Locate the cell with the specified text and output its (x, y) center coordinate. 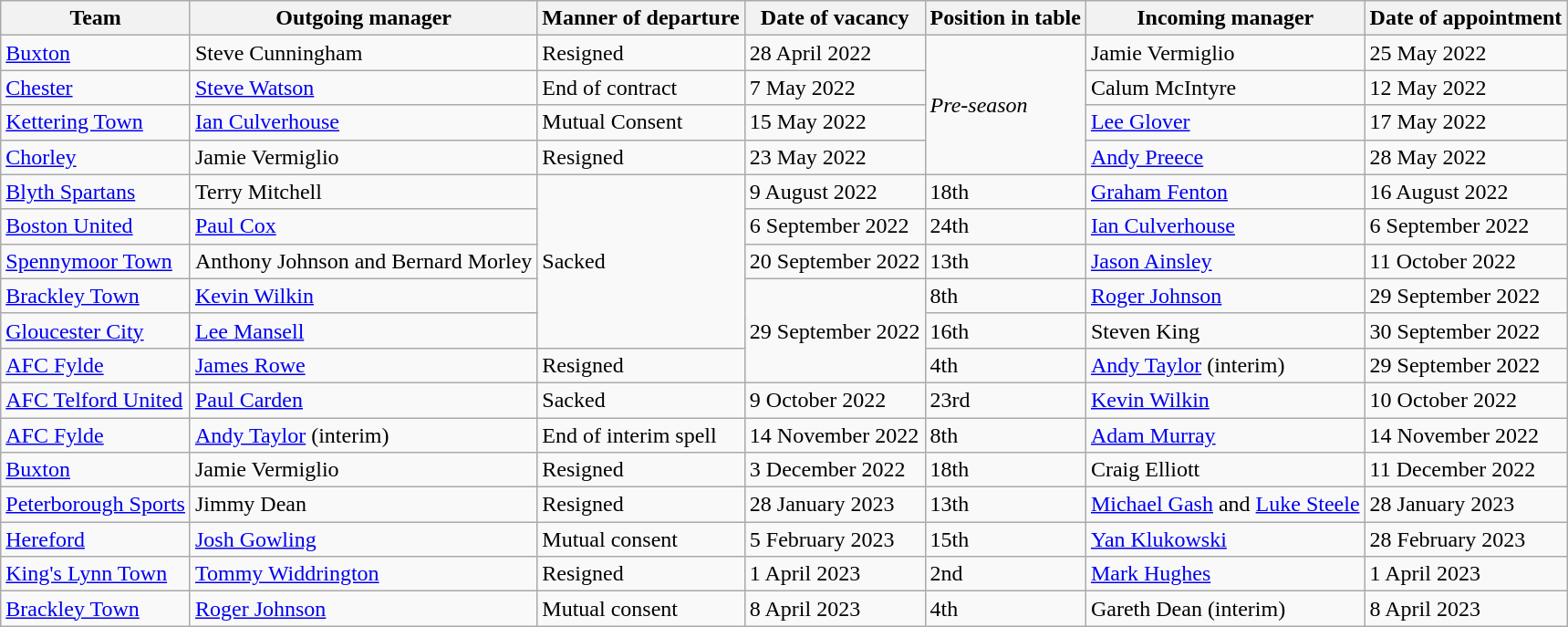
28 April 2022 (835, 53)
24th (1005, 226)
Paul Cox (363, 226)
25 May 2022 (1466, 53)
17 May 2022 (1466, 122)
James Rowe (363, 365)
Craig Elliott (1225, 470)
Lee Mansell (363, 330)
23 May 2022 (835, 157)
9 August 2022 (835, 192)
16th (1005, 330)
Anthony Johnson and Bernard Morley (363, 261)
28 May 2022 (1466, 157)
Date of vacancy (835, 18)
Tommy Widdrington (363, 574)
30 September 2022 (1466, 330)
11 December 2022 (1466, 470)
12 May 2022 (1466, 88)
End of contract (640, 88)
Chester (96, 88)
Date of appointment (1466, 18)
Michael Gash and Luke Steele (1225, 505)
16 August 2022 (1466, 192)
Steve Watson (363, 88)
Team (96, 18)
End of interim spell (640, 435)
Calum McIntyre (1225, 88)
Boston United (96, 226)
King's Lynn Town (96, 574)
Paul Carden (363, 400)
Peterborough Sports (96, 505)
Josh Gowling (363, 539)
AFC Telford United (96, 400)
Yan Klukowski (1225, 539)
3 December 2022 (835, 470)
Kettering Town (96, 122)
Steve Cunningham (363, 53)
Mutual Consent (640, 122)
Lee Glover (1225, 122)
Adam Murray (1225, 435)
10 October 2022 (1466, 400)
Andy Preece (1225, 157)
Terry Mitchell (363, 192)
Chorley (96, 157)
5 February 2023 (835, 539)
7 May 2022 (835, 88)
Spennymoor Town (96, 261)
28 February 2023 (1466, 539)
2nd (1005, 574)
Blyth Spartans (96, 192)
Jimmy Dean (363, 505)
Mark Hughes (1225, 574)
11 October 2022 (1466, 261)
23rd (1005, 400)
9 October 2022 (835, 400)
Incoming manager (1225, 18)
Gloucester City (96, 330)
Graham Fenton (1225, 192)
Steven King (1225, 330)
Manner of departure (640, 18)
15th (1005, 539)
15 May 2022 (835, 122)
Gareth Dean (interim) (1225, 609)
Pre-season (1005, 105)
Outgoing manager (363, 18)
20 September 2022 (835, 261)
Hereford (96, 539)
Jason Ainsley (1225, 261)
Position in table (1005, 18)
